Return [x, y] of the center of cell containing provided text 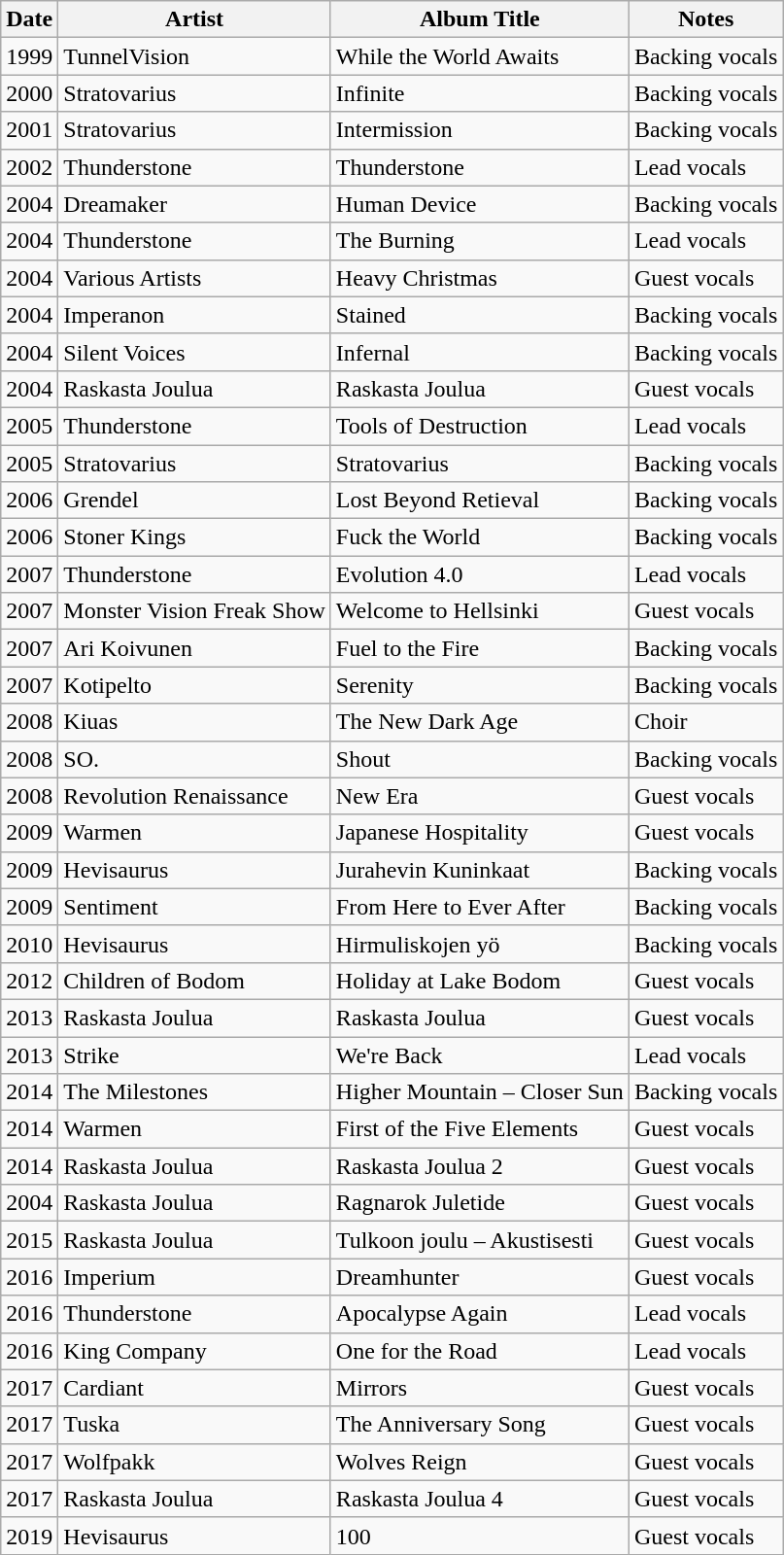
Ari Koivunen [194, 648]
Human Device [480, 204]
The Anniversary Song [480, 1425]
Mirrors [480, 1388]
Fuck the World [480, 537]
Heavy Christmas [480, 278]
2019 [29, 1536]
Tools of Destruction [480, 426]
Serenity [480, 685]
Apocalypse Again [480, 1314]
2002 [29, 167]
The Milestones [194, 1092]
One for the Road [480, 1351]
Cardiant [194, 1388]
From Here to Ever After [480, 907]
Album Title [480, 19]
Higher Mountain – Closer Sun [480, 1092]
Raskasta Joulua 2 [480, 1166]
While the World Awaits [480, 56]
2001 [29, 130]
Choir [705, 722]
Strike [194, 1054]
Wolfpakk [194, 1462]
Japanese Hospitality [480, 833]
Notes [705, 19]
Hirmuliskojen yö [480, 944]
Imperium [194, 1277]
Dreamaker [194, 204]
Infinite [480, 93]
100 [480, 1536]
The New Dark Age [480, 722]
Fuel to the Fire [480, 648]
King Company [194, 1351]
Revolution Renaissance [194, 796]
Stained [480, 315]
Intermission [480, 130]
New Era [480, 796]
Evolution 4.0 [480, 574]
2000 [29, 93]
2015 [29, 1240]
Silent Voices [194, 352]
TunnelVision [194, 56]
Ragnarok Juletide [480, 1203]
Monster Vision Freak Show [194, 611]
Sentiment [194, 907]
Lost Beyond Retieval [480, 501]
2012 [29, 981]
Infernal [480, 352]
Children of Bodom [194, 981]
Shout [480, 759]
SO. [194, 759]
Artist [194, 19]
2010 [29, 944]
Stoner Kings [194, 537]
1999 [29, 56]
Grendel [194, 501]
Kotipelto [194, 685]
Various Artists [194, 278]
Welcome to Hellsinki [480, 611]
First of the Five Elements [480, 1129]
Wolves Reign [480, 1462]
The Burning [480, 241]
We're Back [480, 1054]
Imperanon [194, 315]
Holiday at Lake Bodom [480, 981]
Kiuas [194, 722]
Tulkoon joulu – Akustisesti [480, 1240]
Dreamhunter [480, 1277]
Raskasta Joulua 4 [480, 1499]
Date [29, 19]
Tuska [194, 1425]
Jurahevin Kuninkaat [480, 870]
